Pinpoint the cell where the given text exists, returning its [x, y] midpoint coordinate. 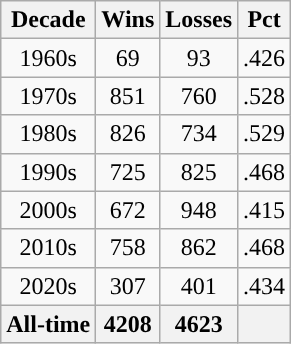
948 [199, 210]
Losses [199, 20]
.434 [264, 286]
.426 [264, 58]
672 [128, 210]
2000s [48, 210]
4208 [128, 324]
4623 [199, 324]
.415 [264, 210]
Decade [48, 20]
1970s [48, 96]
825 [199, 172]
826 [128, 134]
.529 [264, 134]
1980s [48, 134]
.528 [264, 96]
725 [128, 172]
862 [199, 248]
851 [128, 96]
All-time [48, 324]
307 [128, 286]
69 [128, 58]
2020s [48, 286]
Wins [128, 20]
2010s [48, 248]
760 [199, 96]
1990s [48, 172]
734 [199, 134]
401 [199, 286]
758 [128, 248]
1960s [48, 58]
93 [199, 58]
Pct [264, 20]
